Provide the [x, y] coordinate of the cell's center where the given text is located.  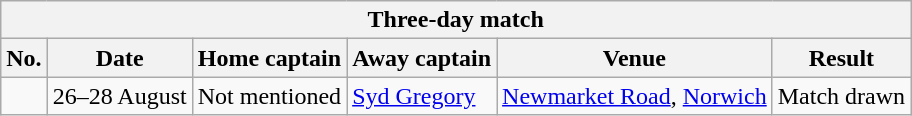
Three-day match [456, 20]
Newmarket Road, Norwich [635, 96]
Home captain [269, 58]
26–28 August [120, 96]
Date [120, 58]
Venue [635, 58]
Not mentioned [269, 96]
Result [841, 58]
Match drawn [841, 96]
No. [24, 58]
Away captain [422, 58]
Syd Gregory [422, 96]
